Extract the (X, Y) coordinate from the center of the cell holding the provided text.  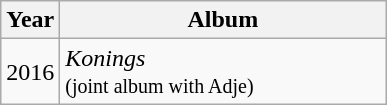
2016 (30, 72)
Konings(joint album with Adje) (223, 72)
Year (30, 20)
Album (223, 20)
